Extract the (X, Y) coordinate from the center of the cell holding the provided text.  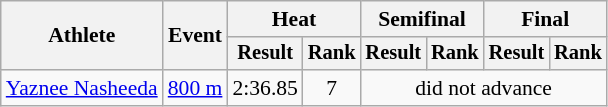
Final (546, 19)
Semifinal (422, 19)
Heat (294, 19)
Event (196, 36)
Athlete (82, 36)
2:36.85 (264, 88)
Yaznee Nasheeda (82, 88)
7 (332, 88)
800 m (196, 88)
did not advance (484, 88)
